Detect which cell encompasses the target text, then output its (x, y) center coordinate. 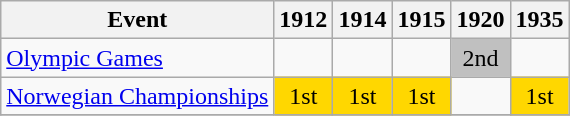
1935 (540, 20)
1912 (304, 20)
1915 (422, 20)
1920 (480, 20)
1914 (362, 20)
Olympic Games (138, 58)
Event (138, 20)
Norwegian Championships (138, 96)
2nd (480, 58)
